Return [x, y] of the center of cell containing provided text 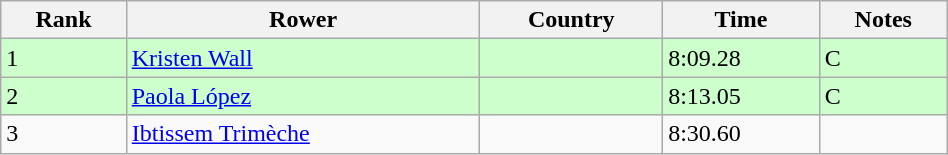
8:09.28 [742, 58]
1 [64, 58]
Time [742, 20]
Country [572, 20]
Paola López [303, 96]
8:30.60 [742, 134]
Rower [303, 20]
8:13.05 [742, 96]
Kristen Wall [303, 58]
2 [64, 96]
Ibtissem Trimèche [303, 134]
Rank [64, 20]
Notes [883, 20]
3 [64, 134]
